Determine the [X, Y] coordinate at the center of the cell enclosing the given text.  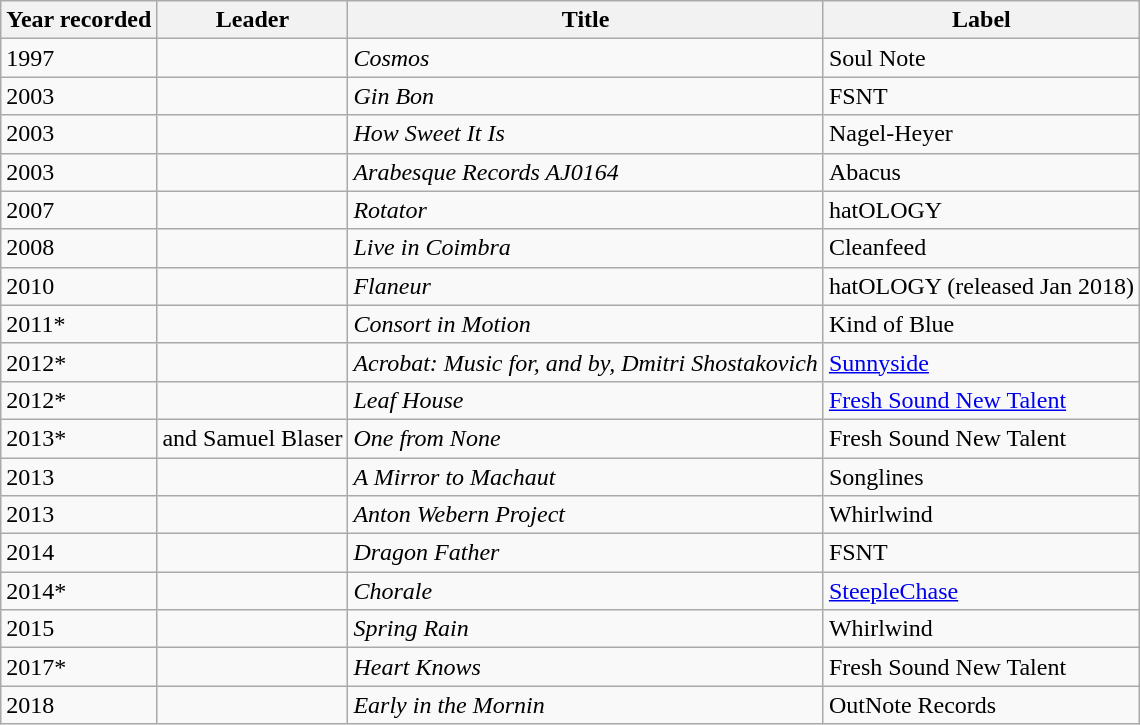
Leaf House [586, 400]
Rotator [586, 210]
2018 [79, 705]
2008 [79, 248]
Arabesque Records AJ0164 [586, 172]
2010 [79, 286]
Flaneur [586, 286]
Gin Bon [586, 96]
2011* [79, 324]
hatOLOGY [981, 210]
2017* [79, 667]
and Samuel Blaser [252, 438]
Songlines [981, 477]
Anton Webern Project [586, 515]
2014 [79, 553]
Spring Rain [586, 629]
2014* [79, 591]
Kind of Blue [981, 324]
Cleanfeed [981, 248]
Leader [252, 20]
Dragon Father [586, 553]
2015 [79, 629]
Live in Coimbra [586, 248]
Abacus [981, 172]
Nagel-Heyer [981, 134]
A Mirror to Machaut [586, 477]
Consort in Motion [586, 324]
Soul Note [981, 58]
Sunnyside [981, 362]
Cosmos [586, 58]
Heart Knows [586, 667]
Early in the Mornin [586, 705]
Label [981, 20]
Chorale [586, 591]
Acrobat: Music for, and by, Dmitri Shostakovich [586, 362]
SteepleChase [981, 591]
OutNote Records [981, 705]
2007 [79, 210]
Title [586, 20]
Year recorded [79, 20]
One from None [586, 438]
2013* [79, 438]
1997 [79, 58]
hatOLOGY (released Jan 2018) [981, 286]
How Sweet It Is [586, 134]
